Scan for the cell matching the given text and deliver its (X, Y) coordinate at center. 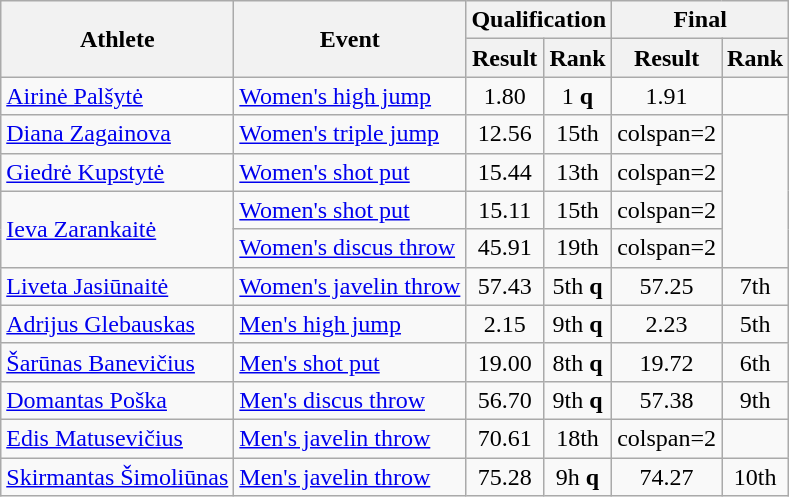
Women's discus throw (350, 248)
10th (756, 477)
57.25 (667, 286)
9h q (577, 477)
8th q (577, 362)
75.28 (505, 477)
2.23 (667, 324)
1 q (577, 96)
Domantas Poška (118, 400)
Women's javelin throw (350, 286)
5th q (577, 286)
2.15 (505, 324)
9th (756, 400)
Adrijus Glebauskas (118, 324)
12.56 (505, 134)
Ieva Zarankaitė (118, 229)
57.43 (505, 286)
Athlete (118, 39)
1.80 (505, 96)
45.91 (505, 248)
Women's high jump (350, 96)
15.44 (505, 172)
Giedrė Kupstytė (118, 172)
Men's high jump (350, 324)
Men's shot put (350, 362)
Liveta Jasiūnaitė (118, 286)
Women's triple jump (350, 134)
Airinė Palšytė (118, 96)
Event (350, 39)
Šarūnas Banevičius (118, 362)
56.70 (505, 400)
1.91 (667, 96)
Final (700, 20)
13th (577, 172)
Skirmantas Šimoliūnas (118, 477)
Qualification (539, 20)
19.00 (505, 362)
Men's discus throw (350, 400)
5th (756, 324)
70.61 (505, 438)
15.11 (505, 210)
Diana Zagainova (118, 134)
19.72 (667, 362)
19th (577, 248)
7th (756, 286)
18th (577, 438)
74.27 (667, 477)
Edis Matusevičius (118, 438)
57.38 (667, 400)
6th (756, 362)
